Identify which cell holds the provided text, then report its (X, Y) central coordinate. 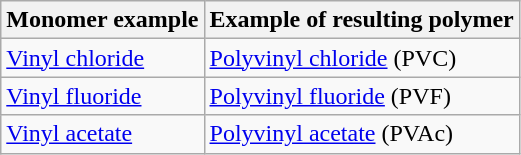
Polyvinyl fluoride (PVF) (362, 96)
Vinyl acetate (102, 134)
Polyvinyl acetate (PVAc) (362, 134)
Example of resulting polymer (362, 20)
Polyvinyl chloride (PVC) (362, 58)
Vinyl fluoride (102, 96)
Monomer example (102, 20)
Vinyl chloride (102, 58)
